From the cell containing the given text, extract its center point as (x, y) coordinate. 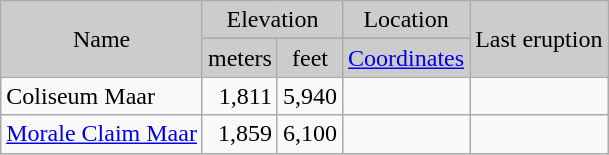
Coliseum Maar (102, 96)
6,100 (310, 134)
Last eruption (539, 39)
1,859 (240, 134)
feet (310, 58)
Morale Claim Maar (102, 134)
5,940 (310, 96)
meters (240, 58)
Name (102, 39)
1,811 (240, 96)
Coordinates (406, 58)
Elevation (272, 20)
Location (406, 20)
